Identify which cell holds the provided text, then report its (x, y) central coordinate. 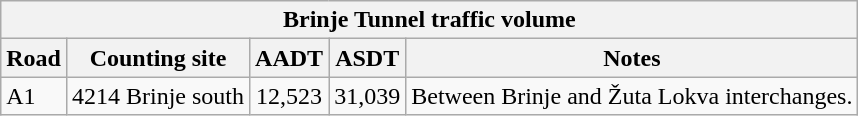
4214 Brinje south (158, 96)
12,523 (290, 96)
AADT (290, 58)
Road (34, 58)
A1 (34, 96)
Brinje Tunnel traffic volume (430, 20)
Between Brinje and Žuta Lokva interchanges. (632, 96)
Counting site (158, 58)
ASDT (368, 58)
31,039 (368, 96)
Notes (632, 58)
